Identify which cell holds the provided text, then report its [X, Y] central coordinate. 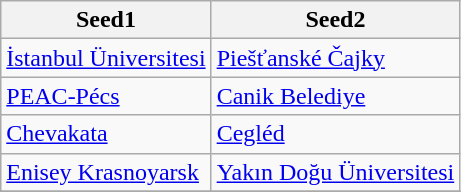
Enisey Krasnoyarsk [106, 172]
Canik Belediye [336, 96]
Cegléd [336, 134]
Seed2 [336, 20]
Seed1 [106, 20]
PEAC-Pécs [106, 96]
Piešťanské Čajky [336, 58]
Chevakata [106, 134]
İstanbul Üniversitesi [106, 58]
Yakın Doğu Üniversitesi [336, 172]
